Scan for the cell matching the given text and deliver its (x, y) coordinate at center. 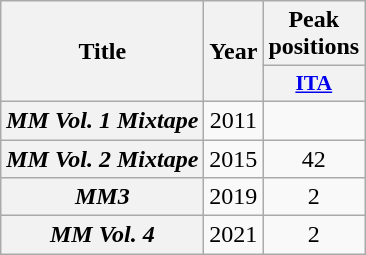
Peak positions (314, 34)
MM Vol. 2 Mixtape (102, 159)
2021 (234, 235)
42 (314, 159)
Year (234, 52)
MM Vol. 4 (102, 235)
Title (102, 52)
2019 (234, 197)
2015 (234, 159)
MM Vol. 1 Mixtape (102, 120)
MM3 (102, 197)
ITA (314, 84)
2011 (234, 120)
